Find where the given text appears and provide that cell's center as (x, y) coordinate. 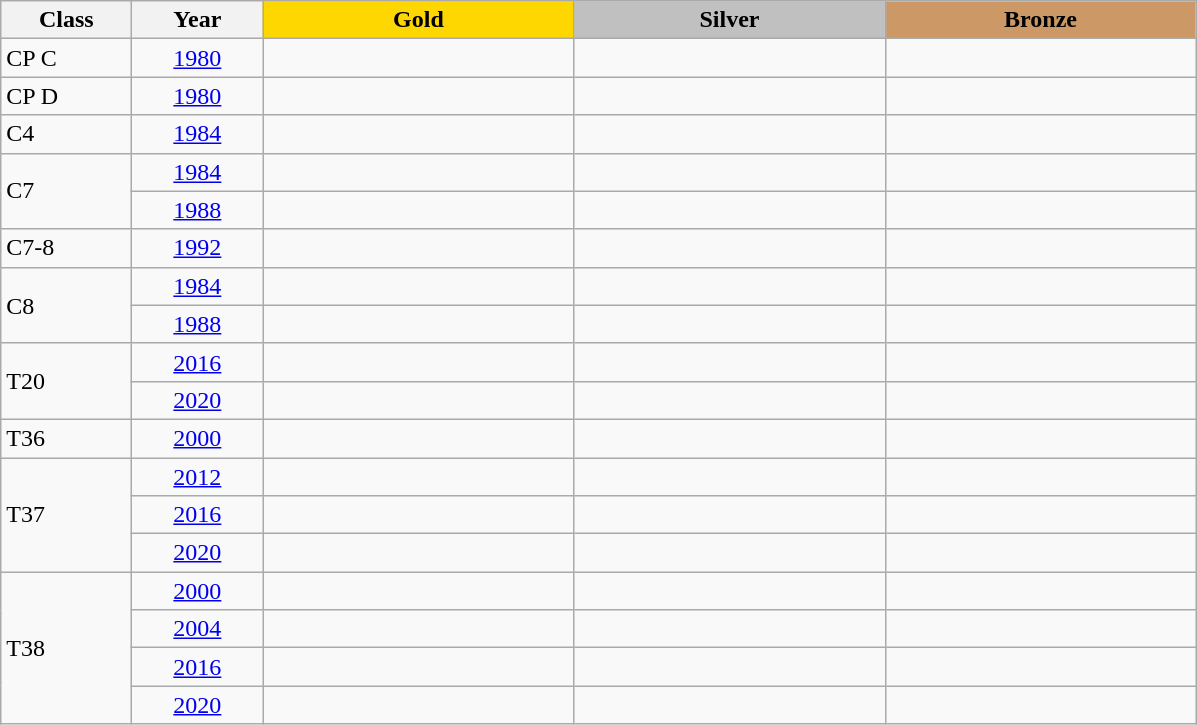
Year (198, 20)
2004 (198, 629)
Class (66, 20)
C7-8 (66, 248)
CP C (66, 58)
1992 (198, 248)
T38 (66, 648)
Silver (730, 20)
T37 (66, 515)
Gold (418, 20)
Bronze (1040, 20)
C4 (66, 134)
2012 (198, 477)
T36 (66, 438)
C7 (66, 191)
CP D (66, 96)
T20 (66, 381)
C8 (66, 305)
